Capture the cell that displays the provided text and extract its (x, y) central coordinate. 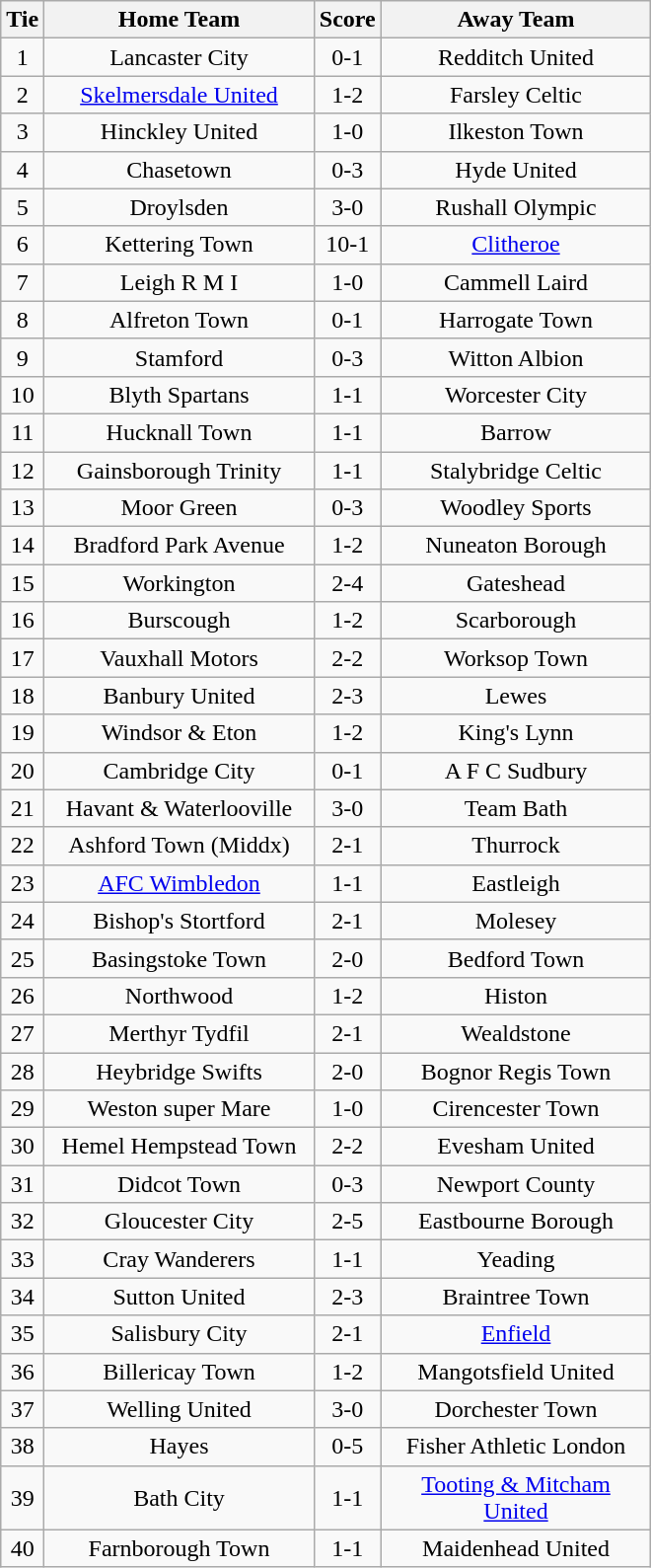
Moor Green (180, 508)
Witton Albion (516, 357)
Tie (23, 20)
AFC Wimbledon (180, 883)
Score (347, 20)
10-1 (347, 245)
30 (23, 1147)
Bognor Regis Town (516, 1071)
32 (23, 1222)
Dorchester Town (516, 1409)
18 (23, 696)
King's Lynn (516, 733)
Chasetown (180, 170)
Workington (180, 583)
Home Team (180, 20)
21 (23, 808)
24 (23, 921)
38 (23, 1447)
7 (23, 282)
Banbury United (180, 696)
15 (23, 583)
Clitheroe (516, 245)
Worksop Town (516, 658)
Farsley Celtic (516, 95)
Barrow (516, 432)
Bedford Town (516, 958)
1 (23, 57)
Tooting & Mitcham United (516, 1498)
16 (23, 621)
Merthyr Tydfil (180, 1033)
Heybridge Swifts (180, 1071)
33 (23, 1259)
Weston super Mare (180, 1109)
Gainsborough Trinity (180, 471)
Farnborough Town (180, 1548)
Woodley Sports (516, 508)
0-5 (347, 1447)
Northwood (180, 996)
Eastbourne Borough (516, 1222)
8 (23, 320)
Hucknall Town (180, 432)
Hyde United (516, 170)
3 (23, 132)
Harrogate Town (516, 320)
19 (23, 733)
10 (23, 395)
Havant & Waterlooville (180, 808)
Stamford (180, 357)
Nuneaton Borough (516, 546)
Salisbury City (180, 1334)
2-4 (347, 583)
37 (23, 1409)
25 (23, 958)
Bath City (180, 1498)
Leigh R M I (180, 282)
31 (23, 1184)
22 (23, 846)
23 (23, 883)
Cambridge City (180, 771)
Away Team (516, 20)
Droylsden (180, 207)
35 (23, 1334)
Scarborough (516, 621)
Didcot Town (180, 1184)
Braintree Town (516, 1297)
27 (23, 1033)
13 (23, 508)
Hayes (180, 1447)
39 (23, 1498)
28 (23, 1071)
Kettering Town (180, 245)
Windsor & Eton (180, 733)
Cray Wanderers (180, 1259)
9 (23, 357)
Hinckley United (180, 132)
4 (23, 170)
Yeading (516, 1259)
17 (23, 658)
Lancaster City (180, 57)
2-5 (347, 1222)
Alfreton Town (180, 320)
40 (23, 1548)
Rushall Olympic (516, 207)
Welling United (180, 1409)
Bradford Park Avenue (180, 546)
Burscough (180, 621)
Worcester City (516, 395)
Hemel Hempstead Town (180, 1147)
6 (23, 245)
Newport County (516, 1184)
Molesey (516, 921)
A F C Sudbury (516, 771)
Vauxhall Motors (180, 658)
26 (23, 996)
Team Bath (516, 808)
Eastleigh (516, 883)
20 (23, 771)
14 (23, 546)
Sutton United (180, 1297)
29 (23, 1109)
Cammell Laird (516, 282)
Maidenhead United (516, 1548)
Wealdstone (516, 1033)
Ashford Town (Middx) (180, 846)
Stalybridge Celtic (516, 471)
Gateshead (516, 583)
36 (23, 1372)
5 (23, 207)
11 (23, 432)
12 (23, 471)
Lewes (516, 696)
Blyth Spartans (180, 395)
Bishop's Stortford (180, 921)
34 (23, 1297)
Basingstoke Town (180, 958)
Fisher Athletic London (516, 1447)
Billericay Town (180, 1372)
Enfield (516, 1334)
Redditch United (516, 57)
2 (23, 95)
Cirencester Town (516, 1109)
Evesham United (516, 1147)
Skelmersdale United (180, 95)
Mangotsfield United (516, 1372)
Gloucester City (180, 1222)
Thurrock (516, 846)
Histon (516, 996)
Ilkeston Town (516, 132)
